Pinpoint the cell where the given text exists, returning its (X, Y) midpoint coordinate. 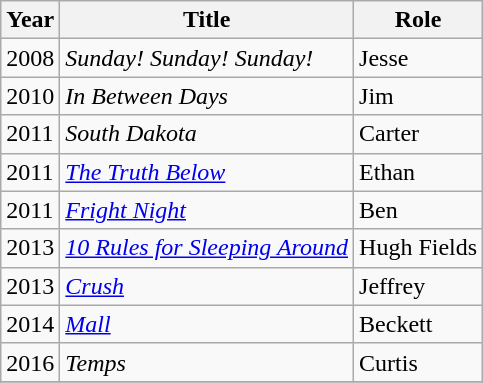
Ethan (418, 172)
Jim (418, 96)
2014 (30, 324)
Title (207, 20)
Crush (207, 286)
Carter (418, 134)
10 Rules for Sleeping Around (207, 248)
Curtis (418, 362)
2010 (30, 96)
Jeffrey (418, 286)
Hugh Fields (418, 248)
Ben (418, 210)
2016 (30, 362)
Year (30, 20)
Role (418, 20)
South Dakota (207, 134)
2008 (30, 58)
Temps (207, 362)
Jesse (418, 58)
The Truth Below (207, 172)
In Between Days (207, 96)
Fright Night (207, 210)
Sunday! Sunday! Sunday! (207, 58)
Mall (207, 324)
Beckett (418, 324)
